Find where the given text appears and provide that cell's center as [X, Y] coordinate. 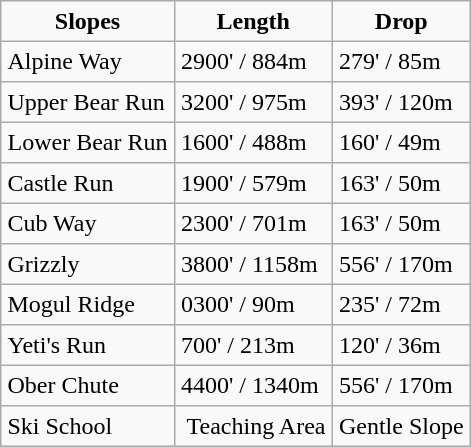
235' / 72m [401, 304]
279' / 85m [401, 61]
Castle Run [88, 183]
3800' / 1158m [253, 264]
1900' / 579m [253, 183]
Drop [401, 21]
Slopes [88, 21]
Lower Bear Run [88, 142]
Gentle Slope [401, 426]
2300' / 701m [253, 223]
700' / 213m [253, 345]
Upper Bear Run [88, 102]
Cub Way [88, 223]
Ski School [88, 426]
160' / 49m [401, 142]
Yeti's Run [88, 345]
2900' / 884m [253, 61]
120' / 36m [401, 345]
3200' / 975m [253, 102]
Mogul Ridge [88, 304]
1600' / 488m [253, 142]
393' / 120m [401, 102]
4400' / 1340m [253, 385]
Ober Chute [88, 385]
Grizzly [88, 264]
Teaching Area [253, 426]
Length [253, 21]
0300' / 90m [253, 304]
Alpine Way [88, 61]
